From the cell containing the given text, extract its center point as (X, Y) coordinate. 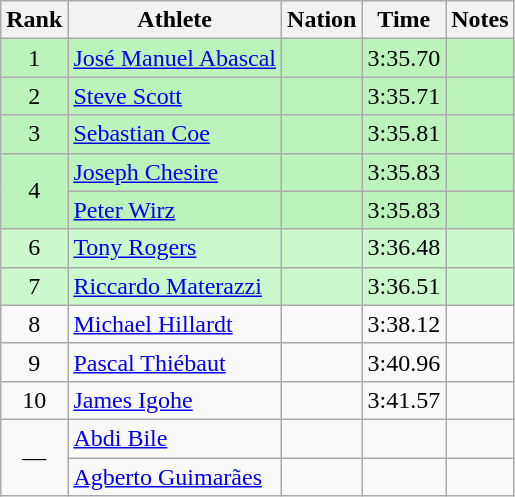
3:35.81 (404, 134)
Michael Hillardt (175, 324)
Riccardo Materazzi (175, 286)
3:35.70 (404, 58)
Athlete (175, 20)
Agberto Guimarães (175, 477)
3 (34, 134)
3:41.57 (404, 400)
Time (404, 20)
— (34, 457)
Pascal Thiébaut (175, 362)
Peter Wirz (175, 210)
2 (34, 96)
8 (34, 324)
3:35.71 (404, 96)
Tony Rogers (175, 248)
José Manuel Abascal (175, 58)
3:40.96 (404, 362)
Nation (322, 20)
1 (34, 58)
4 (34, 191)
Abdi Bile (175, 438)
6 (34, 248)
Notes (480, 20)
James Igohe (175, 400)
Sebastian Coe (175, 134)
3:38.12 (404, 324)
9 (34, 362)
3:36.48 (404, 248)
Steve Scott (175, 96)
Rank (34, 20)
Joseph Chesire (175, 172)
3:36.51 (404, 286)
10 (34, 400)
7 (34, 286)
